Determine the (x, y) coordinate at the center of the cell enclosing the given text.  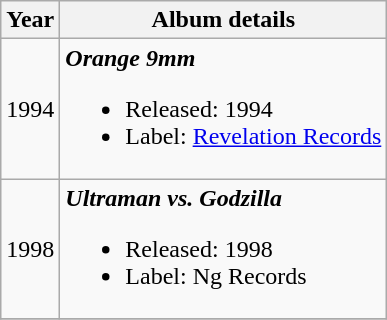
1994 (30, 109)
Orange 9mmReleased: 1994Label: Revelation Records (224, 109)
1998 (30, 249)
Album details (224, 20)
Ultraman vs. GodzillaReleased: 1998Label: Ng Records (224, 249)
Year (30, 20)
